Identify which cell holds the provided text, then report its (x, y) central coordinate. 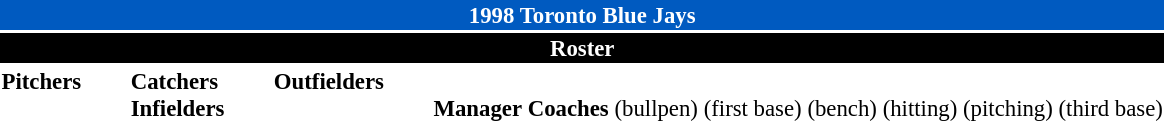
1998 Toronto Blue Jays (582, 15)
Roster (582, 48)
